From the cell containing the given text, extract its center point as (X, Y) coordinate. 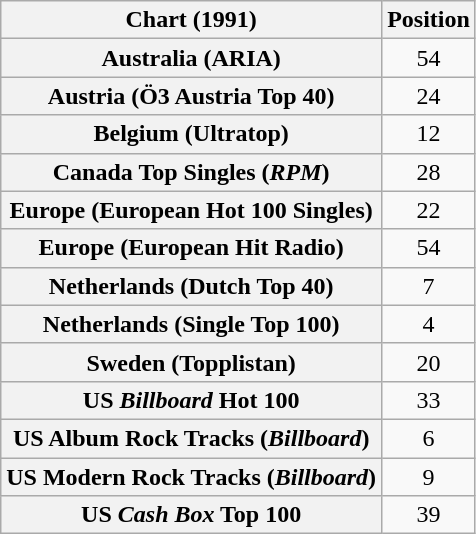
US Cash Box Top 100 (192, 515)
20 (429, 362)
Belgium (Ultratop) (192, 134)
4 (429, 324)
US Modern Rock Tracks (Billboard) (192, 477)
Austria (Ö3 Austria Top 40) (192, 96)
Europe (European Hot 100 Singles) (192, 210)
33 (429, 400)
US Billboard Hot 100 (192, 400)
Sweden (Topplistan) (192, 362)
Chart (1991) (192, 20)
Australia (ARIA) (192, 58)
39 (429, 515)
US Album Rock Tracks (Billboard) (192, 438)
Europe (European Hit Radio) (192, 248)
6 (429, 438)
28 (429, 172)
Canada Top Singles (RPM) (192, 172)
12 (429, 134)
22 (429, 210)
Position (429, 20)
9 (429, 477)
24 (429, 96)
Netherlands (Dutch Top 40) (192, 286)
7 (429, 286)
Netherlands (Single Top 100) (192, 324)
